Return (X, Y) of the center of cell containing provided text 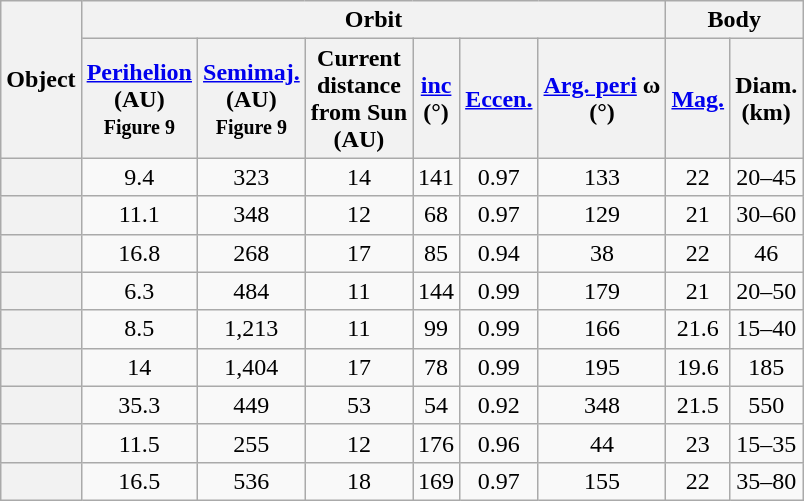
35.3 (139, 405)
323 (252, 177)
19.6 (698, 367)
1,213 (252, 329)
16.5 (139, 481)
144 (436, 291)
16.8 (139, 253)
15–40 (766, 329)
53 (358, 405)
Arg. peri ω(°) (602, 98)
141 (436, 177)
550 (766, 405)
536 (252, 481)
38 (602, 253)
30–60 (766, 215)
484 (252, 291)
1,404 (252, 367)
0.96 (499, 443)
8.5 (139, 329)
133 (602, 177)
inc(°) (436, 98)
0.94 (499, 253)
23 (698, 443)
179 (602, 291)
0.92 (499, 405)
15–35 (766, 443)
68 (436, 215)
20–45 (766, 177)
176 (436, 443)
78 (436, 367)
20–50 (766, 291)
Diam.(km) (766, 98)
Currentdistancefrom Sun(AU) (358, 98)
155 (602, 481)
Semimaj.(AU)Figure 9 (252, 98)
35–80 (766, 481)
195 (602, 367)
255 (252, 443)
185 (766, 367)
Perihelion(AU)Figure 9 (139, 98)
44 (602, 443)
21.6 (698, 329)
99 (436, 329)
268 (252, 253)
Eccen. (499, 98)
6.3 (139, 291)
9.4 (139, 177)
449 (252, 405)
85 (436, 253)
169 (436, 481)
11.5 (139, 443)
166 (602, 329)
Body (734, 20)
18 (358, 481)
Mag. (698, 98)
46 (766, 253)
129 (602, 215)
Object (41, 80)
11.1 (139, 215)
54 (436, 405)
Orbit (374, 20)
21.5 (698, 405)
